Output the [x, y] coordinate of the center of the cell containing the given text.  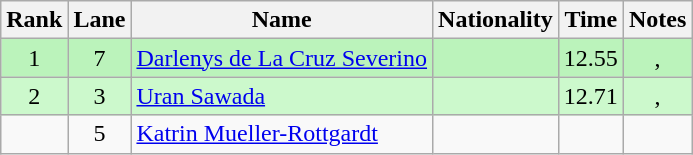
1 [34, 58]
Darlenys de La Cruz Severino [282, 58]
3 [100, 96]
Name [282, 20]
7 [100, 58]
12.71 [590, 96]
Lane [100, 20]
Time [590, 20]
Nationality [496, 20]
Notes [657, 20]
Uran Sawada [282, 96]
Katrin Mueller-Rottgardt [282, 134]
Rank [34, 20]
2 [34, 96]
5 [100, 134]
12.55 [590, 58]
